Determine the (x, y) coordinate at the center of the cell enclosing the given text.  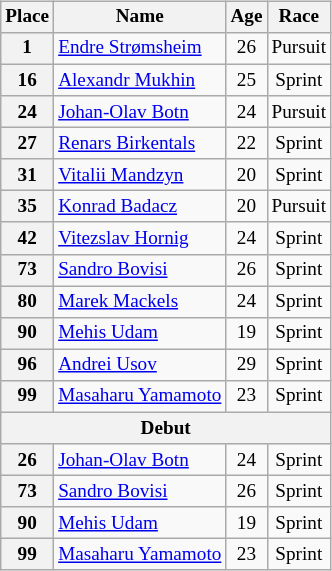
Debut (166, 428)
Konrad Badacz (140, 207)
42 (28, 238)
Race (299, 17)
Endre Strømsheim (140, 49)
Marek Mackels (140, 302)
Vitalii Mandzyn (140, 175)
35 (28, 207)
16 (28, 80)
Age (246, 17)
27 (28, 144)
80 (28, 302)
29 (246, 365)
96 (28, 365)
25 (246, 80)
Renars Birkentals (140, 144)
1 (28, 49)
Place (28, 17)
22 (246, 144)
Name (140, 17)
Vitezslav Hornig (140, 238)
31 (28, 175)
Andrei Usov (140, 365)
Alexandr Mukhin (140, 80)
